Scan for the cell matching the given text and deliver its [X, Y] coordinate at center. 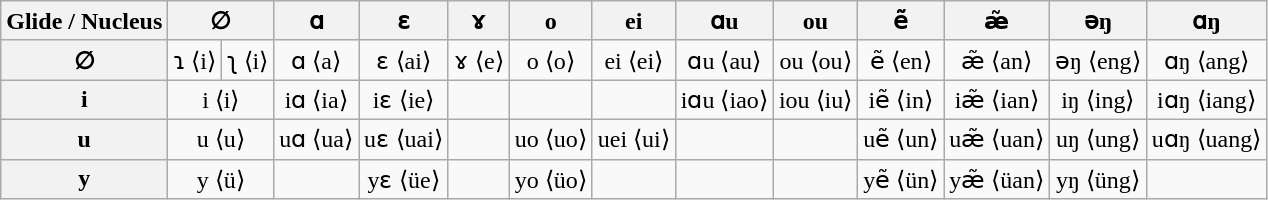
o [550, 21]
uo ⟨uo⟩ [550, 139]
ei [634, 21]
ou [815, 21]
ɤ [478, 21]
ʅ ⟨i⟩ [248, 60]
ou ⟨ou⟩ [815, 60]
u ⟨u⟩ [221, 139]
ɑŋ ⟨ang⟩ [1206, 60]
uɑŋ ⟨uang⟩ [1206, 139]
uẽ ⟨un⟩ [901, 139]
ɤ ⟨e⟩ [478, 60]
uɛ ⟨uai⟩ [404, 139]
ɑ ⟨a⟩ [316, 60]
ɑu ⟨au⟩ [724, 60]
ẽ [901, 21]
uɑ ⟨ua⟩ [316, 139]
yæ̃ ⟨üan⟩ [997, 179]
yo ⟨üo⟩ [550, 179]
iɑu ⟨iao⟩ [724, 100]
iẽ ⟨in⟩ [901, 100]
ɑ [316, 21]
iɑ ⟨ia⟩ [316, 100]
uŋ ⟨ung⟩ [1098, 139]
yẽ ⟨ün⟩ [901, 179]
u [84, 139]
uei ⟨ui⟩ [634, 139]
uæ̃ ⟨uan⟩ [997, 139]
æ̃ [997, 21]
iŋ ⟨ing⟩ [1098, 100]
iou ⟨iu⟩ [815, 100]
i ⟨i⟩ [221, 100]
i [84, 100]
iæ̃ ⟨ian⟩ [997, 100]
əŋ [1098, 21]
Glide / Nucleus [84, 21]
ɑŋ [1206, 21]
o ⟨o⟩ [550, 60]
ɛ ⟨ai⟩ [404, 60]
ẽ ⟨en⟩ [901, 60]
yŋ ⟨üng⟩ [1098, 179]
iɛ ⟨ie⟩ [404, 100]
y ⟨ü⟩ [221, 179]
ei ⟨ei⟩ [634, 60]
æ̃ ⟨an⟩ [997, 60]
ɛ [404, 21]
iɑŋ ⟨iang⟩ [1206, 100]
yɛ ⟨üe⟩ [404, 179]
ɿ ⟨i⟩ [195, 60]
əŋ ⟨eng⟩ [1098, 60]
y [84, 179]
ɑu [724, 21]
